Detect which cell encompasses the target text, then output its (x, y) center coordinate. 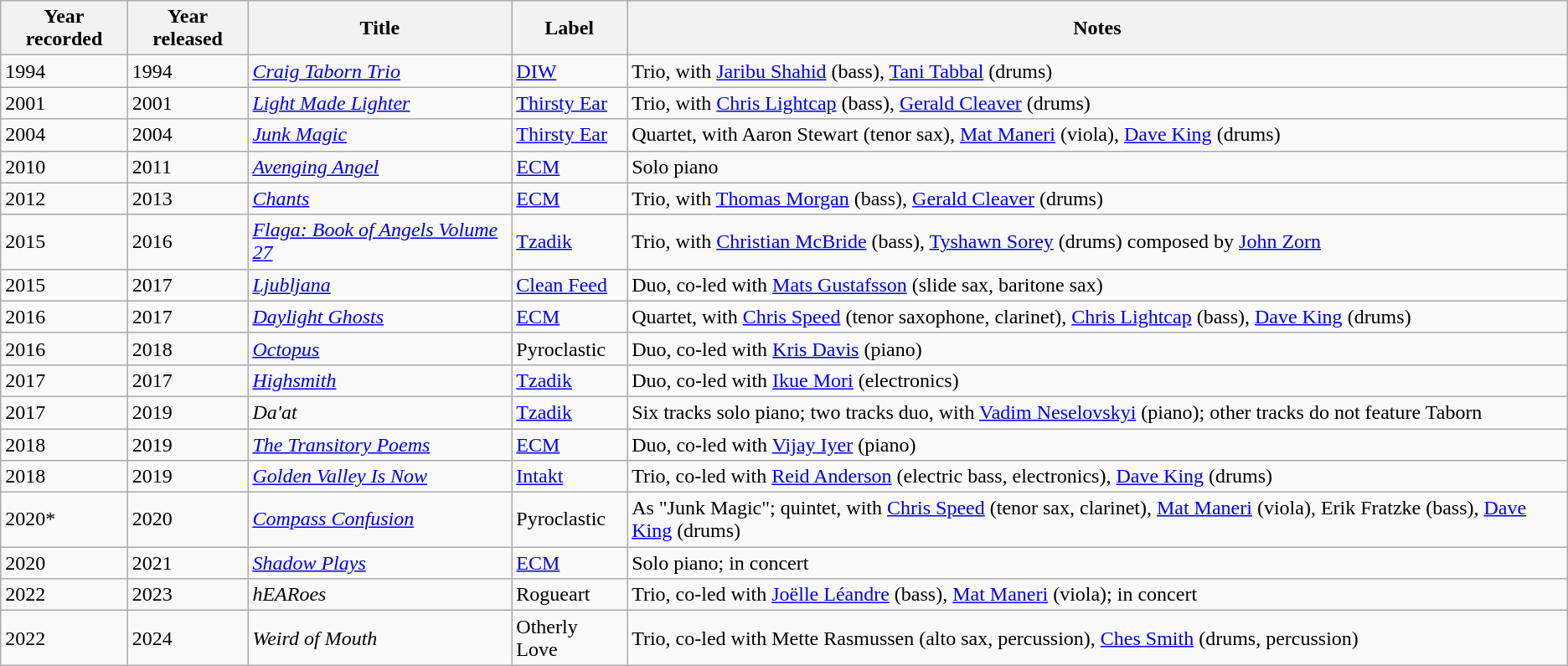
Duo, co-led with Kris Davis (piano) (1097, 348)
Light Made Lighter (380, 103)
Rogueart (570, 595)
Trio, with Christian McBride (bass), Tyshawn Sorey (drums) composed by John Zorn (1097, 241)
Junk Magic (380, 135)
Intakt (570, 477)
2024 (188, 638)
2023 (188, 595)
Chants (380, 199)
Da'at (380, 412)
Trio, co-led with Reid Anderson (electric bass, electronics), Dave King (drums) (1097, 477)
Duo, co-led with Ikue Mori (electronics) (1097, 380)
Notes (1097, 28)
Golden Valley Is Now (380, 477)
2020* (64, 519)
Trio, with Chris Lightcap (bass), Gerald Cleaver (drums) (1097, 103)
2021 (188, 563)
The Transitory Poems (380, 445)
Avenging Angel (380, 167)
Ljubljana (380, 285)
Octopus (380, 348)
2010 (64, 167)
2013 (188, 199)
Six tracks solo piano; two tracks duo, with Vadim Neselovskyi (piano); other tracks do not feature Taborn (1097, 412)
Label (570, 28)
Flaga: Book of Angels Volume 27 (380, 241)
Year released (188, 28)
DIW (570, 71)
Quartet, with Aaron Stewart (tenor sax), Mat Maneri (viola), Dave King (drums) (1097, 135)
Duo, co-led with Vijay Iyer (piano) (1097, 445)
Trio, co-led with Mette Rasmussen (alto sax, percussion), Ches Smith (drums, percussion) (1097, 638)
Otherly Love (570, 638)
Trio, with Jaribu Shahid (bass), Tani Tabbal (drums) (1097, 71)
Trio, with Thomas Morgan (bass), Gerald Cleaver (drums) (1097, 199)
Shadow Plays (380, 563)
2011 (188, 167)
Weird of Mouth (380, 638)
Year recorded (64, 28)
Clean Feed (570, 285)
Quartet, with Chris Speed (tenor saxophone, clarinet), Chris Lightcap (bass), Dave King (drums) (1097, 317)
hEARoes (380, 595)
2012 (64, 199)
Highsmith (380, 380)
Title (380, 28)
Solo piano (1097, 167)
Duo, co-led with Mats Gustafsson (slide sax, baritone sax) (1097, 285)
Craig Taborn Trio (380, 71)
Compass Confusion (380, 519)
Trio, co-led with Joëlle Léandre (bass), Mat Maneri (viola); in concert (1097, 595)
Solo piano; in concert (1097, 563)
Daylight Ghosts (380, 317)
As "Junk Magic"; quintet, with Chris Speed (tenor sax, clarinet), Mat Maneri (viola), Erik Fratzke (bass), Dave King (drums) (1097, 519)
